Output the (X, Y) coordinate of the center of the cell containing the given text.  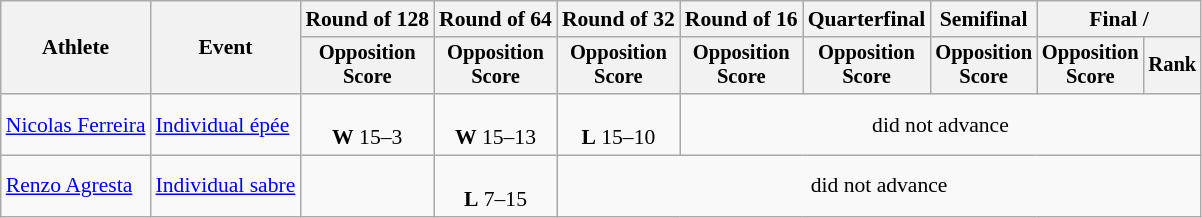
Rank (1173, 66)
Semifinal (984, 19)
W 15–13 (496, 124)
Round of 32 (618, 19)
Round of 64 (496, 19)
Individual sabre (226, 186)
Individual épée (226, 124)
L 7–15 (496, 186)
Renzo Agresta (76, 186)
Athlete (76, 48)
Event (226, 48)
Nicolas Ferreira (76, 124)
Round of 128 (367, 19)
Round of 16 (742, 19)
Quarterfinal (867, 19)
L 15–10 (618, 124)
Final / (1119, 19)
W 15–3 (367, 124)
